Pinpoint the cell where the given text exists, returning its (X, Y) midpoint coordinate. 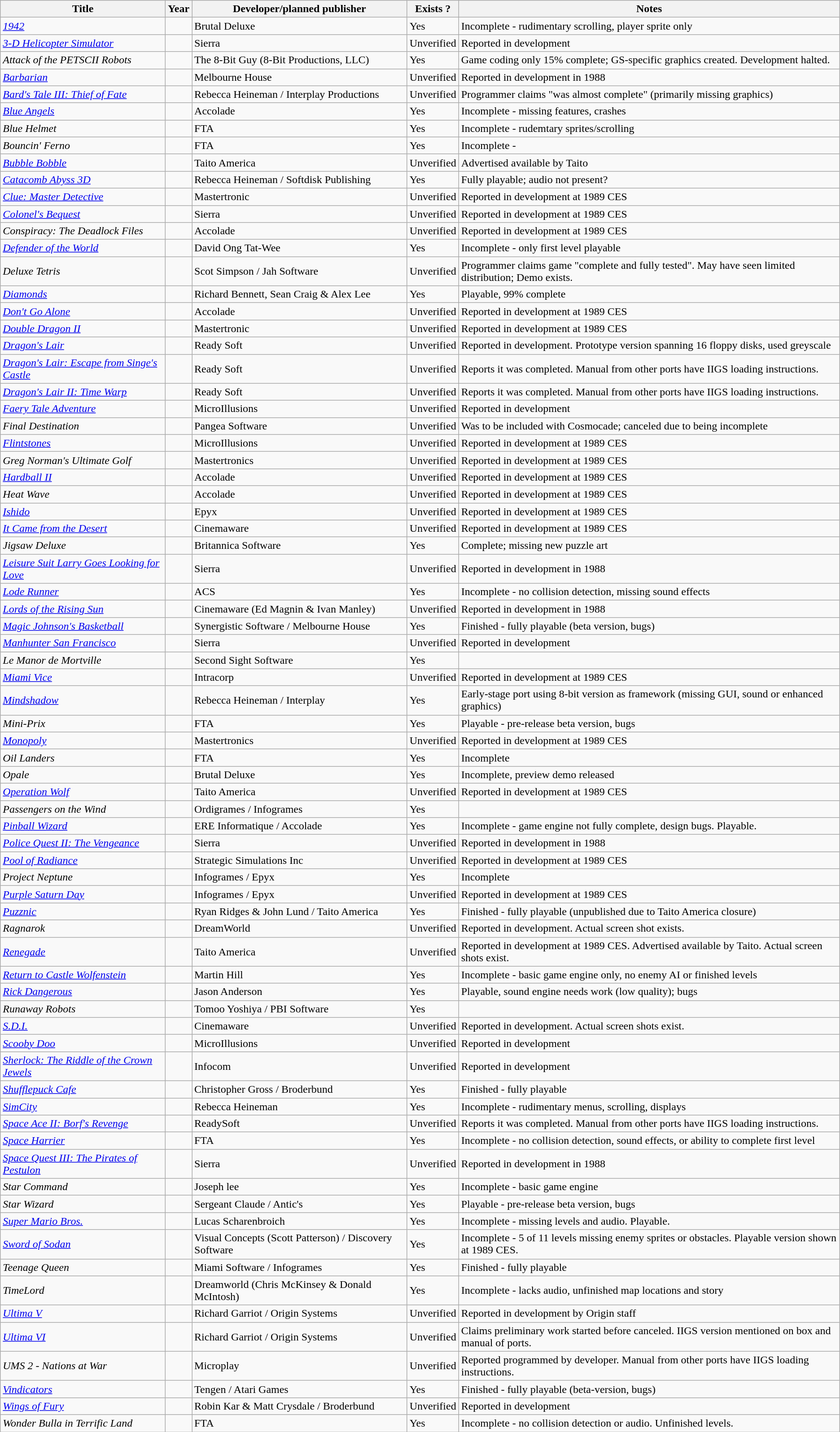
Epyx (300, 511)
Space Harrier (83, 1141)
Catacomb Abyss 3D (83, 180)
S.D.I. (83, 1026)
Incomplete - rudimentary scrolling, player sprite only (649, 26)
3-D Helicopter Simulator (83, 43)
Claims preliminary work started before canceled. IIGS version mentioned on box and manual of ports. (649, 1336)
Wonder Bulla in Terrific Land (83, 1423)
Programmer claims game "complete and fully tested". May have seen limited distribution; Demo exists. (649, 271)
Ryan Ridges & John Lund / Taito America (300, 911)
Reported in development. Prototype version spanning 16 floppy disks, used greyscale (649, 346)
Complete; missing new puzzle art (649, 546)
Incomplete - no collision detection, sound effects, or ability to complete first level (649, 1141)
1942 (83, 26)
Flintstones (83, 443)
Incomplete - rudemtary sprites/scrolling (649, 128)
Space Ace II: Borf's Revenge (83, 1124)
Incomplete - rudimentary menus, scrolling, displays (649, 1106)
Game coding only 15% complete; GS-specific graphics created. Development halted. (649, 60)
Final Destination (83, 426)
Magic Johnson's Basketball (83, 626)
Incomplete - only first level playable (649, 248)
Microplay (300, 1366)
Miami Software / Infogrames (300, 1267)
Developer/planned publisher (300, 9)
Incomplete - no collision detection or audio. Unfinished levels. (649, 1423)
Le Manor de Mortville (83, 660)
Heat Wave (83, 494)
Cinemaware (Ed Magnin & Ivan Manley) (300, 609)
Manhunter San Francisco (83, 643)
Fully playable; audio not present? (649, 180)
Project Neptune (83, 877)
Ordigrames / Infogrames (300, 809)
Purple Saturn Day (83, 894)
Ultima V (83, 1314)
Intracorp (300, 677)
Bouncin' Ferno (83, 145)
ReadySoft (300, 1124)
Lucas Scharenbroich (300, 1221)
ACS (300, 592)
Richard Bennett, Sean Craig & Alex Lee (300, 294)
Lode Runner (83, 592)
Jigsaw Deluxe (83, 546)
Notes (649, 9)
Dragon's Lair: Escape from Singe's Castle (83, 369)
Second Sight Software (300, 660)
TimeLord (83, 1291)
Incomplete - lacks audio, unfinished map locations and story (649, 1291)
Incomplete - basic game engine only, no enemy AI or finished levels (649, 975)
Renegade (83, 951)
Conspiracy: The Deadlock Files (83, 231)
Barbarian (83, 77)
Title (83, 9)
Sherlock: The Riddle of the Crown Jewels (83, 1066)
Wings of Fury (83, 1406)
Shufflepuck Cafe (83, 1089)
Pangea Software (300, 426)
Rebecca Heineman / Interplay Productions (300, 94)
Reported in development at 1989 CES. Advertised available by Taito. Actual screen shots exist. (649, 951)
Finished - fully playable (beta-version, bugs) (649, 1389)
SimCity (83, 1106)
Greg Norman's Ultimate Golf (83, 460)
Space Quest III: The Pirates of Pestulon (83, 1164)
Rebecca Heineman / Softdisk Publishing (300, 180)
Ragnarok (83, 928)
Colonel's Bequest (83, 214)
Deluxe Tetris (83, 271)
Incomplete - missing features, crashes (649, 111)
Finished - fully playable (unpublished due to Taito America closure) (649, 911)
Year (179, 9)
Robin Kar & Matt Crysdale / Broderbund (300, 1406)
Playable, 99% complete (649, 294)
Super Mario Bros. (83, 1221)
Hardball II (83, 477)
Reported in development by Origin staff (649, 1314)
Reported in development. Actual screen shot exists. (649, 928)
Operation Wolf (83, 792)
Martin Hill (300, 975)
Monopoly (83, 740)
Vindicators (83, 1389)
Tomoo Yoshiya / PBI Software (300, 1009)
Faery Tale Adventure (83, 409)
Christopher Gross / Broderbund (300, 1089)
Programmer claims "was almost complete" (primarily missing graphics) (649, 94)
Rebecca Heineman / Interplay (300, 700)
Incomplete, preview demo released (649, 775)
Britannica Software (300, 546)
Incomplete - (649, 145)
Joseph lee (300, 1187)
Leisure Suit Larry Goes Looking for Love (83, 569)
Blue Angels (83, 111)
Scot Simpson / Jah Software (300, 271)
Dragon's Lair II: Time Warp (83, 392)
Early-stage port using 8-bit version as framework (missing GUI, sound or enhanced graphics) (649, 700)
Was to be included with Cosmocade; canceled due to being incomplete (649, 426)
Double Dragon II (83, 328)
Visual Concepts (Scott Patterson) / Discovery Software (300, 1244)
Dragon's Lair (83, 346)
Infocom (300, 1066)
Star Command (83, 1187)
Mindshadow (83, 700)
Advertised available by Taito (649, 162)
Bubble Bobble (83, 162)
Oil Landers (83, 758)
Passengers on the Wind (83, 809)
Ultima VI (83, 1336)
David Ong Tat-Wee (300, 248)
Puzznic (83, 911)
Reported programmed by developer. Manual from other ports have IIGS loading instructions. (649, 1366)
Lords of the Rising Sun (83, 609)
Exists ? (433, 9)
Incomplete - 5 of 11 levels missing enemy sprites or obstacles. Playable version shown at 1989 CES. (649, 1244)
Ishido (83, 511)
Incomplete - missing levels and audio. Playable. (649, 1221)
Teenage Queen (83, 1267)
Rebecca Heineman (300, 1106)
Opale (83, 775)
Star Wizard (83, 1204)
ERE Informatique / Accolade (300, 826)
Diamonds (83, 294)
Blue Helmet (83, 128)
Return to Castle Wolfenstein (83, 975)
Don't Go Alone (83, 311)
Defender of the World (83, 248)
Clue: Master Detective (83, 197)
Pool of Radiance (83, 860)
Bard's Tale III: Thief of Fate (83, 94)
Miami Vice (83, 677)
It Came from the Desert (83, 529)
Sword of Sodan (83, 1244)
Melbourne House (300, 77)
Mini-Prix (83, 723)
Attack of the PETSCII Robots (83, 60)
Incomplete - no collision detection, missing sound effects (649, 592)
Playable, sound engine needs work (low quality); bugs (649, 992)
DreamWorld (300, 928)
Sergeant Claude / Antic's (300, 1204)
Incomplete - basic game engine (649, 1187)
Rick Dangerous (83, 992)
Synergistic Software / Melbourne House (300, 626)
Strategic Simulations Inc (300, 860)
The 8-Bit Guy (8-Bit Productions, LLC) (300, 60)
Scooby Doo (83, 1043)
Incomplete - game engine not fully complete, design bugs. Playable. (649, 826)
Runaway Robots (83, 1009)
Pinball Wizard (83, 826)
Reported in development. Actual screen shots exist. (649, 1026)
Tengen / Atari Games (300, 1389)
Police Quest II: The Vengeance (83, 843)
UMS 2 - Nations at War (83, 1366)
Dreamworld (Chris McKinsey & Donald McIntosh) (300, 1291)
Finished - fully playable (beta version, bugs) (649, 626)
Jason Anderson (300, 992)
